Find where the given text appears and provide that cell's center as (X, Y) coordinate. 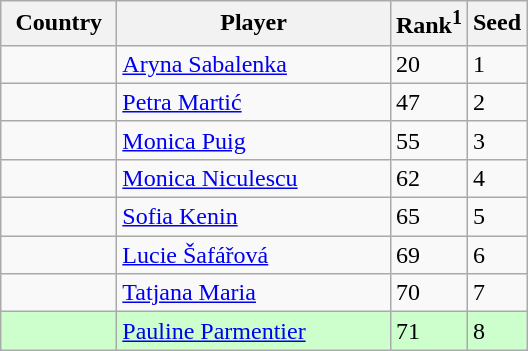
Pauline Parmentier (254, 331)
7 (496, 293)
5 (496, 217)
2 (496, 102)
Sofia Kenin (254, 217)
71 (428, 331)
65 (428, 217)
6 (496, 255)
Petra Martić (254, 102)
Monica Niculescu (254, 178)
Lucie Šafářová (254, 255)
Seed (496, 24)
Rank1 (428, 24)
Aryna Sabalenka (254, 64)
20 (428, 64)
Player (254, 24)
Tatjana Maria (254, 293)
69 (428, 255)
47 (428, 102)
Country (59, 24)
70 (428, 293)
55 (428, 140)
4 (496, 178)
Monica Puig (254, 140)
1 (496, 64)
62 (428, 178)
3 (496, 140)
8 (496, 331)
